Output the [x, y] coordinate of the center of the cell containing the given text.  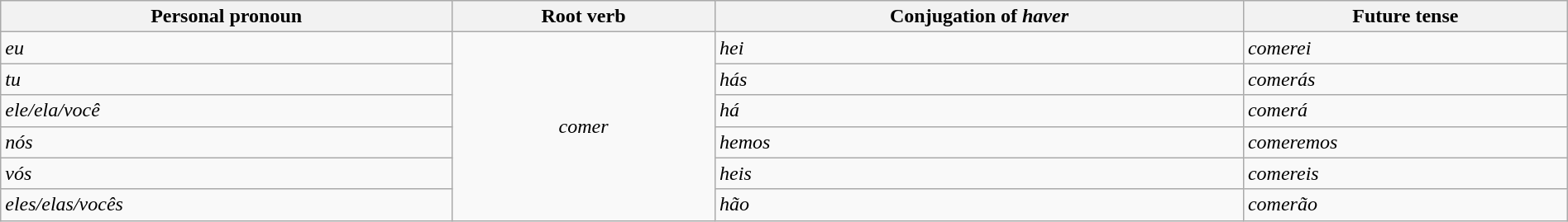
comerá [1405, 111]
comeremos [1405, 142]
comereis [1405, 173]
eu [227, 48]
eles/elas/vocês [227, 205]
vós [227, 173]
comer [584, 126]
ele/ela/você [227, 111]
hão [979, 205]
hei [979, 48]
comerei [1405, 48]
comerás [1405, 79]
há [979, 111]
hemos [979, 142]
heis [979, 173]
tu [227, 79]
Root verb [584, 17]
Future tense [1405, 17]
nós [227, 142]
hás [979, 79]
Conjugation of haver [979, 17]
Personal pronoun [227, 17]
comerão [1405, 205]
